Find where the given text appears and provide that cell's center as [X, Y] coordinate. 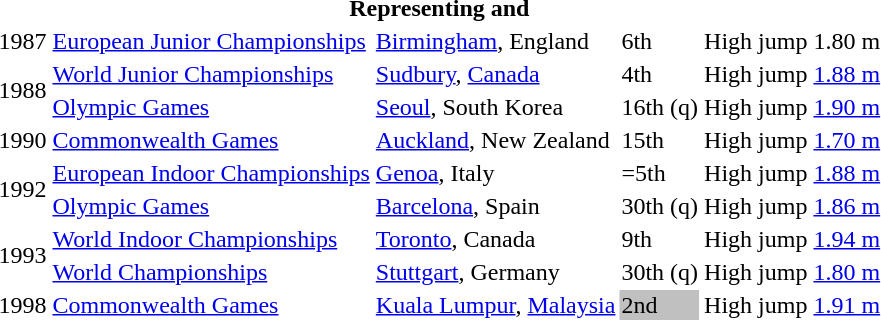
Genoa, Italy [496, 173]
Auckland, New Zealand [496, 140]
Stuttgart, Germany [496, 272]
World Championships [211, 272]
World Junior Championships [211, 74]
16th (q) [660, 107]
9th [660, 239]
Kuala Lumpur, Malaysia [496, 305]
6th [660, 41]
Birmingham, England [496, 41]
Toronto, Canada [496, 239]
4th [660, 74]
Sudbury, Canada [496, 74]
=5th [660, 173]
2nd [660, 305]
European Junior Championships [211, 41]
Seoul, South Korea [496, 107]
Barcelona, Spain [496, 206]
European Indoor Championships [211, 173]
15th [660, 140]
World Indoor Championships [211, 239]
